Detect which cell encompasses the target text, then output its (x, y) center coordinate. 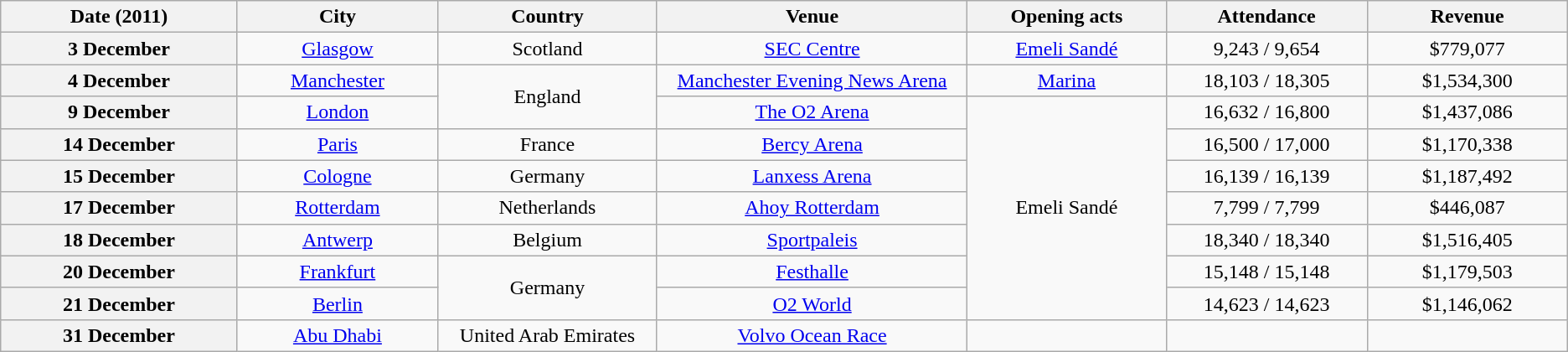
16,139 / 16,139 (1266, 176)
Attendance (1266, 17)
Marina (1067, 80)
$1,187,492 (1467, 176)
Ahoy Rotterdam (812, 208)
20 December (119, 272)
Scotland (548, 49)
$1,516,405 (1467, 240)
Netherlands (548, 208)
17 December (119, 208)
Glasgow (337, 49)
15 December (119, 176)
18,340 / 18,340 (1266, 240)
Manchester (337, 80)
15,148 / 15,148 (1266, 272)
$1,170,338 (1467, 144)
$446,087 (1467, 208)
Volvo Ocean Race (812, 335)
$1,146,062 (1467, 303)
Country (548, 17)
21 December (119, 303)
Paris (337, 144)
9,243 / 9,654 (1266, 49)
France (548, 144)
Sportpaleis (812, 240)
3 December (119, 49)
7,799 / 7,799 (1266, 208)
4 December (119, 80)
$779,077 (1467, 49)
18 December (119, 240)
$1,534,300 (1467, 80)
Cologne (337, 176)
Rotterdam (337, 208)
United Arab Emirates (548, 335)
31 December (119, 335)
Berlin (337, 303)
Venue (812, 17)
Antwerp (337, 240)
Revenue (1467, 17)
England (548, 96)
O2 World (812, 303)
Bercy Arena (812, 144)
The O2 Arena (812, 112)
16,500 / 17,000 (1266, 144)
London (337, 112)
Lanxess Arena (812, 176)
Manchester Evening News Arena (812, 80)
Frankfurt (337, 272)
Belgium (548, 240)
Abu Dhabi (337, 335)
Festhalle (812, 272)
SEC Centre (812, 49)
18,103 / 18,305 (1266, 80)
Opening acts (1067, 17)
City (337, 17)
9 December (119, 112)
16,632 / 16,800 (1266, 112)
14,623 / 14,623 (1266, 303)
14 December (119, 144)
$1,179,503 (1467, 272)
Date (2011) (119, 17)
$1,437,086 (1467, 112)
